For the text-containing cell, return its midpoint in [x, y] coordinate format. 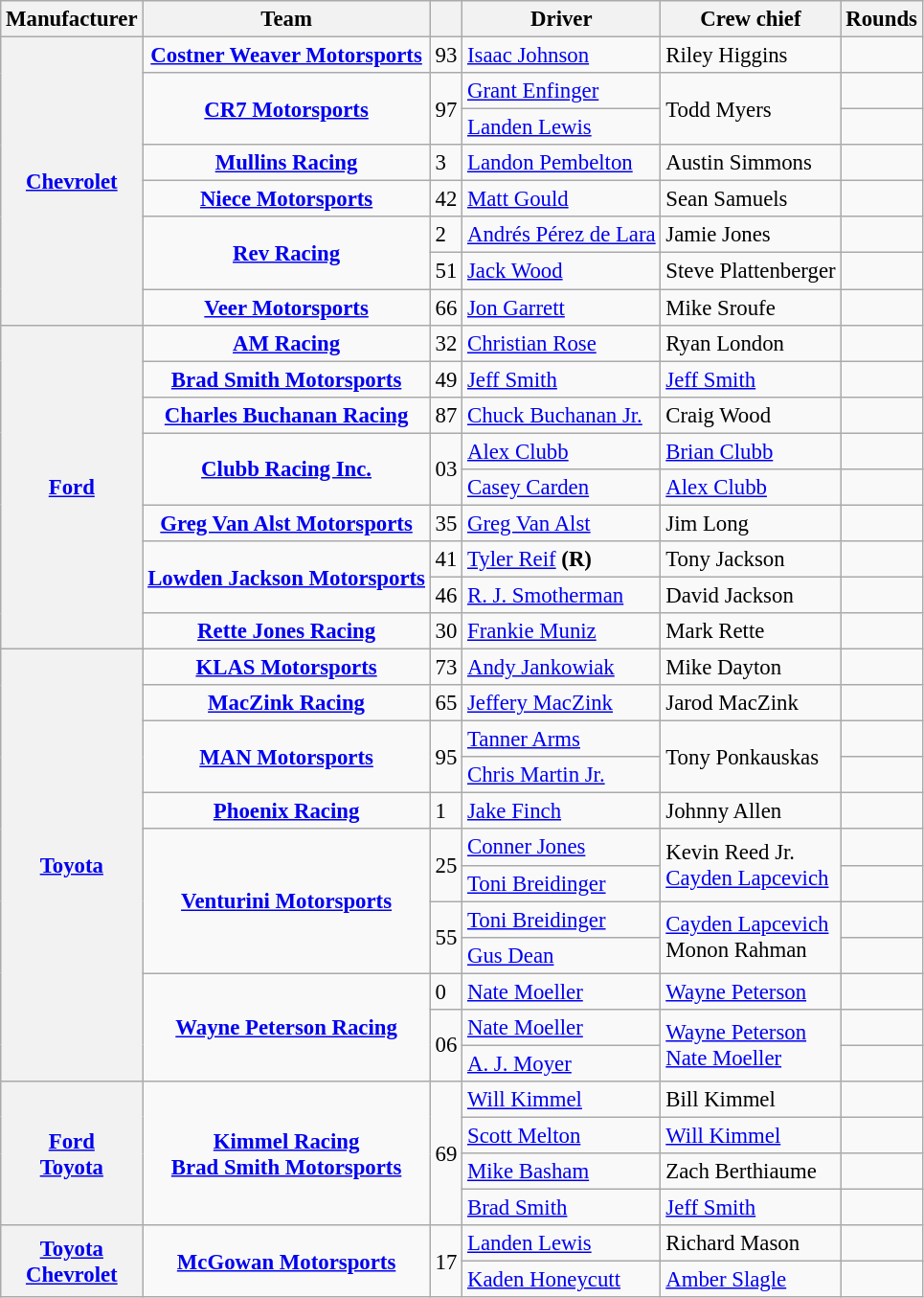
2 [446, 235]
Frankie Muniz [561, 631]
Todd Myers [751, 109]
Toyota [72, 866]
Tony Ponkauskas [751, 757]
Mike Sroufe [751, 307]
Kimmel Racing Brad Smith Motorsports [286, 1153]
Casey Carden [561, 488]
Wayne Peterson Racing [286, 1027]
Jamie Jones [751, 235]
51 [446, 271]
MacZink Racing [286, 703]
Brian Clubb [751, 451]
Phoenix Racing [286, 811]
Johnny Allen [751, 811]
1 [446, 811]
55 [446, 937]
Brad Smith Motorsports [286, 379]
Lowden Jackson Motorsports [286, 577]
Ryan London [751, 343]
Toyota Chevrolet [72, 1261]
McGowan Motorsports [286, 1261]
30 [446, 631]
Andrés Pérez de Lara [561, 235]
Richard Mason [751, 1243]
Jack Wood [561, 271]
Kaden Honeycutt [561, 1280]
Mike Dayton [751, 668]
Rev Racing [286, 253]
Brad Smith [561, 1208]
David Jackson [751, 595]
46 [446, 595]
Christian Rose [561, 343]
65 [446, 703]
Driver [561, 19]
Wayne Peterson Nate Moeller [751, 1046]
R. J. Smotherman [561, 595]
66 [446, 307]
0 [446, 991]
Chevrolet [72, 182]
Conner Jones [561, 848]
87 [446, 415]
Mike Basham [561, 1172]
Veer Motorsports [286, 307]
06 [446, 1046]
Riley Higgins [751, 56]
Bill Kimmel [751, 1100]
Gus Dean [561, 955]
Steve Plattenberger [751, 271]
Sean Samuels [751, 199]
Amber Slagle [751, 1280]
Isaac Johnson [561, 56]
Andy Jankowiak [561, 668]
MAN Motorsports [286, 757]
Ford [72, 487]
Niece Motorsports [286, 199]
32 [446, 343]
Venturini Motorsports [286, 901]
Chris Martin Jr. [561, 775]
Greg Van Alst [561, 523]
25 [446, 866]
97 [446, 109]
Charles Buchanan Racing [286, 415]
Austin Simmons [751, 163]
49 [446, 379]
Tony Jackson [751, 559]
Mullins Racing [286, 163]
A. J. Moyer [561, 1063]
Tyler Reif (R) [561, 559]
Craig Wood [751, 415]
Jarod MacZink [751, 703]
Chuck Buchanan Jr. [561, 415]
93 [446, 56]
Manufacturer [72, 19]
Costner Weaver Motorsports [286, 56]
Clubb Racing Inc. [286, 469]
Matt Gould [561, 199]
Cayden Lapcevich Monon Rahman [751, 937]
Grant Enfinger [561, 91]
Landon Pembelton [561, 163]
Tanner Arms [561, 740]
41 [446, 559]
73 [446, 668]
Jake Finch [561, 811]
Mark Rette [751, 631]
Rounds [881, 19]
Rette Jones Racing [286, 631]
Scott Melton [561, 1135]
AM Racing [286, 343]
Jeffery MacZink [561, 703]
Kevin Reed Jr. Cayden Lapcevich [751, 866]
03 [446, 469]
Wayne Peterson [751, 991]
Jim Long [751, 523]
Crew chief [751, 19]
69 [446, 1153]
3 [446, 163]
Ford Toyota [72, 1153]
95 [446, 757]
Jon Garrett [561, 307]
42 [446, 199]
Zach Berthiaume [751, 1172]
KLAS Motorsports [286, 668]
17 [446, 1261]
35 [446, 523]
CR7 Motorsports [286, 109]
Team [286, 19]
Greg Van Alst Motorsports [286, 523]
